Locate the cell with the specified text and output its [x, y] center coordinate. 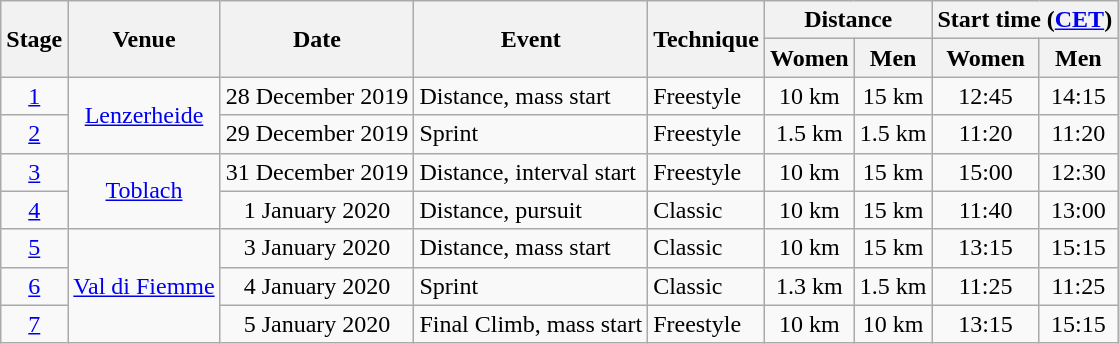
4 [34, 210]
31 December 2019 [317, 172]
Start time (CET) [1025, 20]
3 January 2020 [317, 248]
Distance [848, 20]
Date [317, 39]
Toblach [144, 191]
5 January 2020 [317, 324]
Event [531, 39]
Distance, interval start [531, 172]
1 January 2020 [317, 210]
Venue [144, 39]
Lenzerheide [144, 115]
1.3 km [809, 286]
11:40 [986, 210]
14:15 [1078, 96]
Val di Fiemme [144, 286]
2 [34, 134]
6 [34, 286]
5 [34, 248]
1 [34, 96]
3 [34, 172]
Technique [706, 39]
Stage [34, 39]
7 [34, 324]
12:45 [986, 96]
12:30 [1078, 172]
28 December 2019 [317, 96]
Distance, pursuit [531, 210]
13:00 [1078, 210]
29 December 2019 [317, 134]
4 January 2020 [317, 286]
15:00 [986, 172]
Final Climb, mass start [531, 324]
